Provide the [X, Y] coordinate of the cell's center where the given text is located.  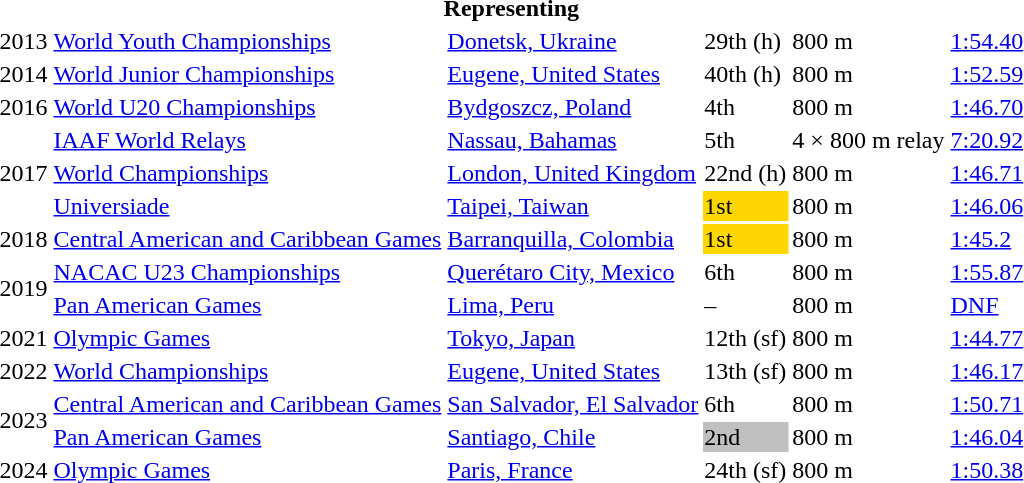
IAAF World Relays [248, 140]
World U20 Championships [248, 107]
World Junior Championships [248, 74]
4th [746, 107]
Nassau, Bahamas [573, 140]
Santiago, Chile [573, 437]
2nd [746, 437]
– [746, 305]
Bydgoszcz, Poland [573, 107]
22nd (h) [746, 173]
Querétaro City, Mexico [573, 272]
Taipei, Taiwan [573, 206]
San Salvador, El Salvador [573, 404]
Tokyo, Japan [573, 338]
Lima, Peru [573, 305]
40th (h) [746, 74]
12th (sf) [746, 338]
Donetsk, Ukraine [573, 41]
5th [746, 140]
13th (sf) [746, 371]
29th (h) [746, 41]
4 × 800 m relay [868, 140]
NACAC U23 Championships [248, 272]
London, United Kingdom [573, 173]
Barranquilla, Colombia [573, 239]
Olympic Games [248, 338]
World Youth Championships [248, 41]
Universiade [248, 206]
